Identify which cell holds the provided text, then report its [x, y] central coordinate. 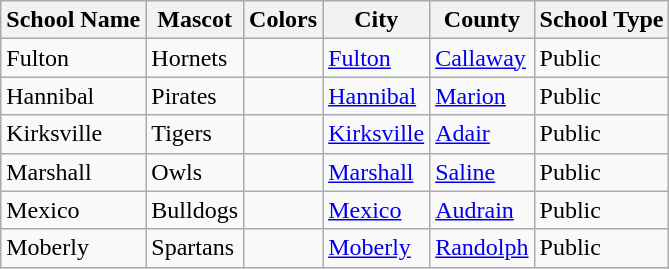
Spartans [195, 248]
Owls [195, 172]
Marion [482, 96]
Callaway [482, 58]
School Name [74, 20]
County [482, 20]
Randolph [482, 248]
Bulldogs [195, 210]
School Type [602, 20]
Tigers [195, 134]
Mascot [195, 20]
Hornets [195, 58]
Saline [482, 172]
Pirates [195, 96]
Adair [482, 134]
City [376, 20]
Colors [284, 20]
Audrain [482, 210]
